Capture the cell that displays the provided text and extract its [x, y] central coordinate. 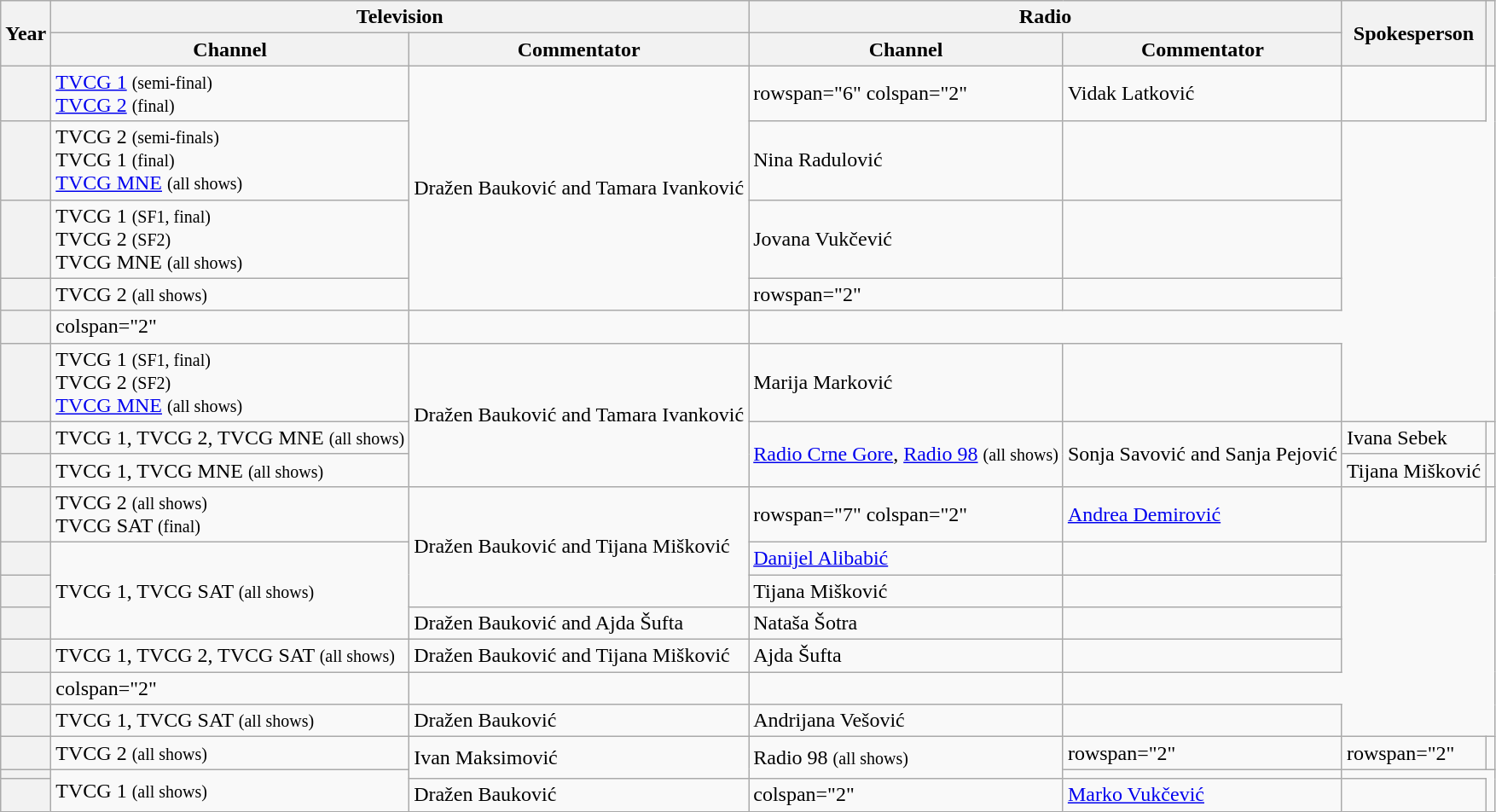
Andrea Demirović [1203, 513]
TVCG 2 (semi-finals)TVCG 1 (final)TVCG MNE (all shows) [230, 160]
Radio [1046, 17]
Vidak Latković [1203, 94]
Nina Radulović [906, 160]
Year [26, 33]
Ivana Sebek [1413, 438]
TVCG 1, TVCG 2, TVCG SAT (all shows) [230, 656]
Marija Marković [906, 382]
Jovana Vukčević [906, 239]
rowspan="7" colspan="2" [906, 513]
Spokesperson [1413, 33]
TVCG 1 (semi-final)TVCG 2 (final) [230, 94]
TVCG 1, TVCG MNE (all shows) [230, 470]
TVCG 1, TVCG 2, TVCG MNE (all shows) [230, 438]
Sonja Savović and Sanja Pejović [1203, 454]
TVCG 2 (all shows) TVCG SAT (final) [230, 513]
Danijel Alibabić [906, 558]
Andrijana Vešović [906, 721]
Ajda Šufta [906, 656]
Ivan Maksimović [579, 757]
Radio 98 (all shows) [906, 757]
Marko Vukčević [1203, 795]
Television [400, 17]
rowspan="6" colspan="2" [906, 94]
Radio Crne Gore, Radio 98 (all shows) [906, 454]
Dražen Bauković and Ajda Šufta [579, 623]
Nataša Šotra [906, 623]
TVCG 1 (all shows) [230, 790]
